Pinpoint the cell where the given text exists, returning its [X, Y] midpoint coordinate. 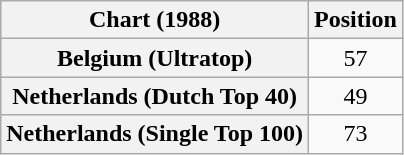
Belgium (Ultratop) [155, 58]
57 [356, 58]
Netherlands (Dutch Top 40) [155, 96]
Chart (1988) [155, 20]
49 [356, 96]
Netherlands (Single Top 100) [155, 134]
Position [356, 20]
73 [356, 134]
